Find where the given text appears and provide that cell's center as (X, Y) coordinate. 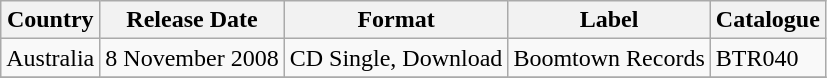
BTR040 (768, 58)
Country (50, 20)
Boomtown Records (609, 58)
Format (396, 20)
8 November 2008 (192, 58)
CD Single, Download (396, 58)
Release Date (192, 20)
Catalogue (768, 20)
Label (609, 20)
Australia (50, 58)
